Pinpoint the cell where the given text exists, returning its [X, Y] midpoint coordinate. 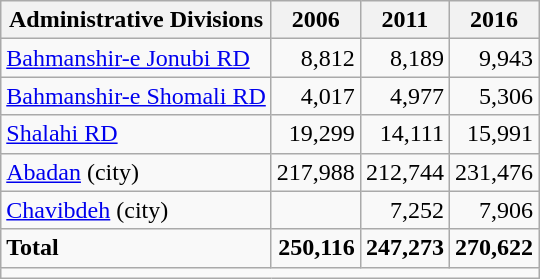
212,744 [404, 172]
8,189 [404, 58]
7,906 [494, 210]
14,111 [404, 134]
2006 [316, 20]
8,812 [316, 58]
217,988 [316, 172]
2016 [494, 20]
231,476 [494, 172]
270,622 [494, 248]
15,991 [494, 134]
2011 [404, 20]
4,017 [316, 96]
Bahmanshir-e Shomali RD [136, 96]
Bahmanshir-e Jonubi RD [136, 58]
5,306 [494, 96]
Abadan (city) [136, 172]
Chavibdeh (city) [136, 210]
Total [136, 248]
Administrative Divisions [136, 20]
247,273 [404, 248]
9,943 [494, 58]
7,252 [404, 210]
4,977 [404, 96]
19,299 [316, 134]
250,116 [316, 248]
Shalahi RD [136, 134]
